Capture the cell that displays the provided text and extract its [X, Y] central coordinate. 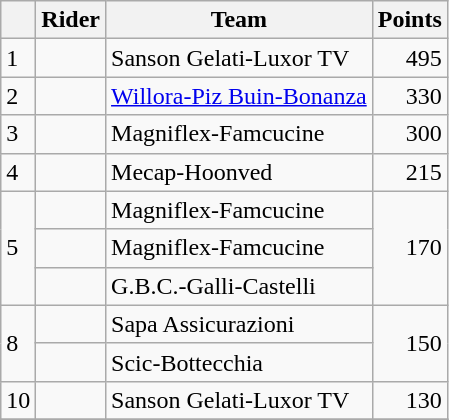
495 [410, 58]
215 [410, 172]
Willora-Piz Buin-Bonanza [240, 96]
2 [18, 96]
Scic-Bottecchia [240, 362]
G.B.C.-Galli-Castelli [240, 286]
10 [18, 400]
Mecap-Hoonved [240, 172]
Points [410, 20]
8 [18, 343]
Rider [71, 20]
5 [18, 248]
170 [410, 248]
Team [240, 20]
330 [410, 96]
130 [410, 400]
Sapa Assicurazioni [240, 324]
150 [410, 343]
3 [18, 134]
4 [18, 172]
1 [18, 58]
300 [410, 134]
